Identify which cell holds the provided text, then report its (X, Y) central coordinate. 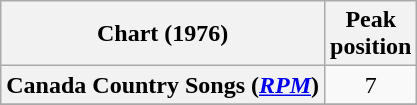
Canada Country Songs (RPM) (163, 85)
Peak position (371, 34)
7 (371, 85)
Chart (1976) (163, 34)
